Locate the cell with the specified text and output its [x, y] center coordinate. 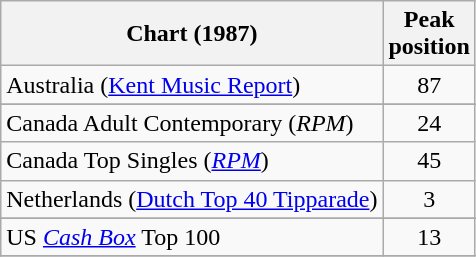
Chart (1987) [192, 34]
Australia (Kent Music Report) [192, 85]
45 [429, 161]
Netherlands (Dutch Top 40 Tipparade) [192, 199]
87 [429, 85]
Canada Top Singles (RPM) [192, 161]
US Cash Box Top 100 [192, 237]
Canada Adult Contemporary (RPM) [192, 123]
13 [429, 237]
Peakposition [429, 34]
3 [429, 199]
24 [429, 123]
